Search for the cell housing the specified text and yield its (X, Y) center coordinate. 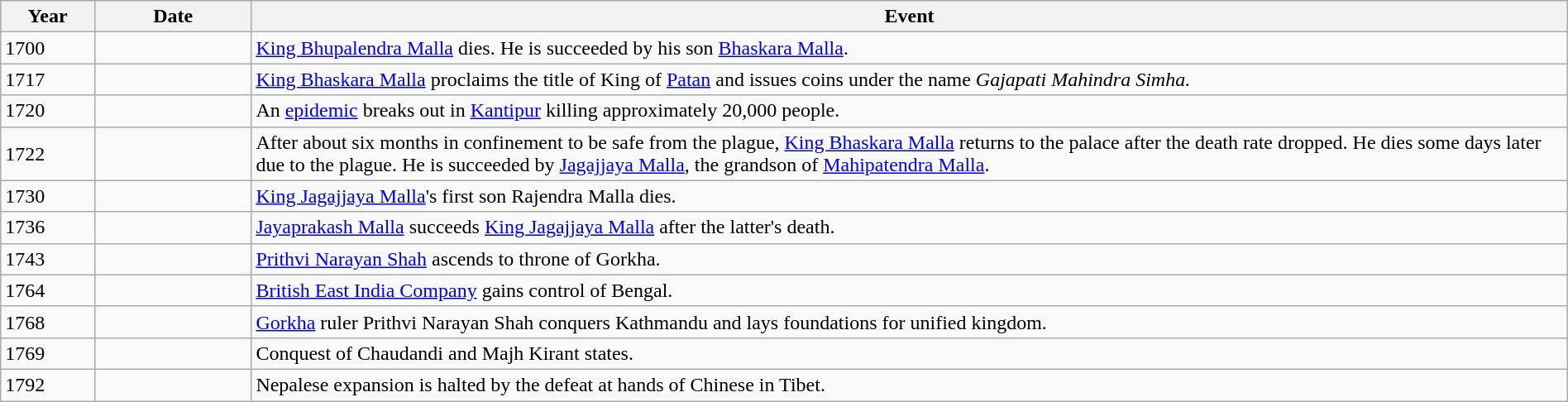
British East India Company gains control of Bengal. (910, 290)
Date (172, 17)
1743 (48, 259)
Event (910, 17)
Prithvi Narayan Shah ascends to throne of Gorkha. (910, 259)
1700 (48, 48)
King Jagajjaya Malla's first son Rajendra Malla dies. (910, 196)
1720 (48, 111)
1730 (48, 196)
Nepalese expansion is halted by the defeat at hands of Chinese in Tibet. (910, 385)
1792 (48, 385)
1764 (48, 290)
1769 (48, 353)
Jayaprakash Malla succeeds King Jagajjaya Malla after the latter's death. (910, 227)
1736 (48, 227)
Conquest of Chaudandi and Majh Kirant states. (910, 353)
1717 (48, 79)
King Bhupalendra Malla dies. He is succeeded by his son Bhaskara Malla. (910, 48)
1722 (48, 154)
King Bhaskara Malla proclaims the title of King of Patan and issues coins under the name Gajapati Mahindra Simha. (910, 79)
Year (48, 17)
1768 (48, 322)
An epidemic breaks out in Kantipur killing approximately 20,000 people. (910, 111)
Gorkha ruler Prithvi Narayan Shah conquers Kathmandu and lays foundations for unified kingdom. (910, 322)
